From the cell containing the given text, extract its center point as [x, y] coordinate. 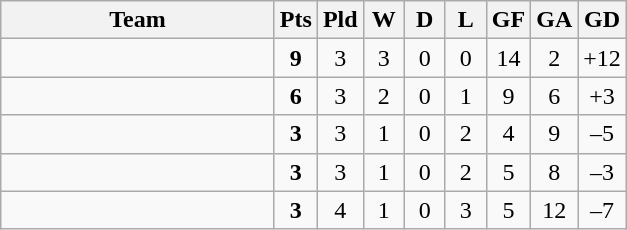
Pld [340, 20]
–7 [602, 210]
GD [602, 20]
GA [554, 20]
W [384, 20]
–5 [602, 134]
Team [138, 20]
+12 [602, 58]
L [466, 20]
8 [554, 172]
+3 [602, 96]
–3 [602, 172]
Pts [296, 20]
D [424, 20]
12 [554, 210]
14 [508, 58]
GF [508, 20]
